Determine the (X, Y) coordinate at the center of the cell enclosing the given text.  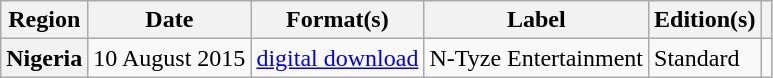
N-Tyze Entertainment (536, 58)
Region (44, 20)
10 August 2015 (170, 58)
Standard (705, 58)
Date (170, 20)
Label (536, 20)
Nigeria (44, 58)
Edition(s) (705, 20)
digital download (338, 58)
Format(s) (338, 20)
